Search for the cell housing the specified text and yield its [X, Y] center coordinate. 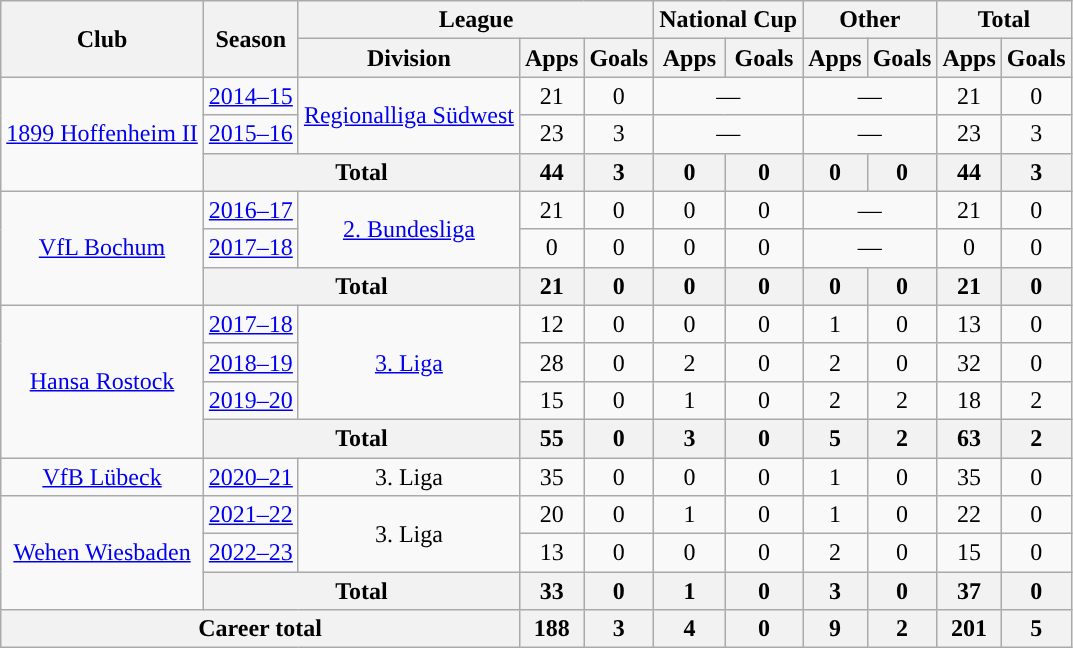
28 [551, 362]
1899 Hoffenheim II [102, 134]
National Cup [728, 20]
Club [102, 39]
Regionalliga Südwest [408, 115]
22 [969, 515]
2021–22 [250, 515]
63 [969, 438]
18 [969, 400]
Division [408, 58]
2014–15 [250, 96]
188 [551, 629]
55 [551, 438]
League [476, 20]
201 [969, 629]
9 [835, 629]
2022–23 [250, 553]
VfL Bochum [102, 248]
37 [969, 591]
2016–17 [250, 210]
VfB Lübeck [102, 477]
Other [870, 20]
4 [690, 629]
Hansa Rostock [102, 381]
2015–16 [250, 134]
32 [969, 362]
2018–19 [250, 362]
Season [250, 39]
12 [551, 324]
20 [551, 515]
Career total [260, 629]
Wehen Wiesbaden [102, 553]
2019–20 [250, 400]
2. Bundesliga [408, 229]
2020–21 [250, 477]
33 [551, 591]
